Identify which cell holds the provided text, then report its (X, Y) central coordinate. 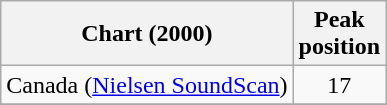
Canada (Nielsen SoundScan) (147, 85)
Chart (2000) (147, 34)
17 (339, 85)
Peakposition (339, 34)
